For the text-containing cell, return its midpoint in (x, y) coordinate format. 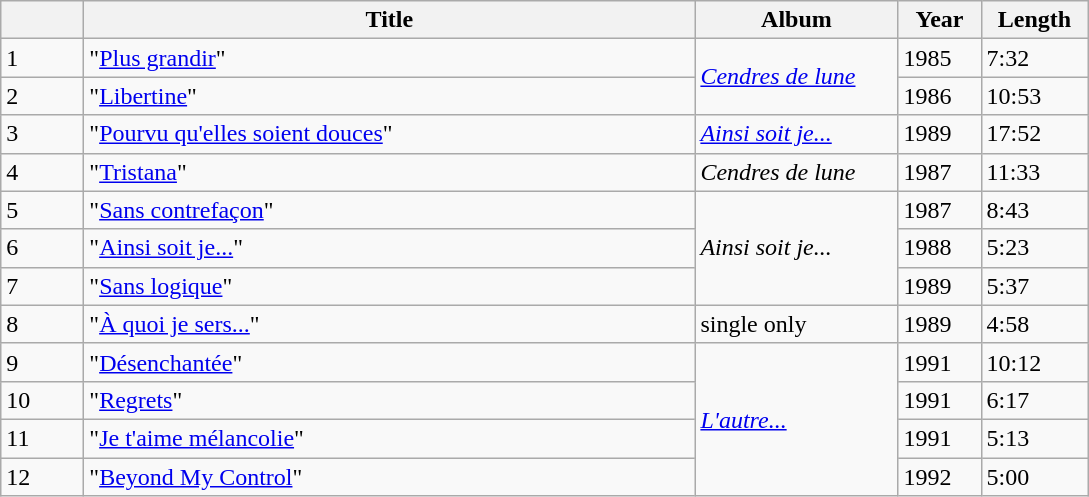
10:53 (1034, 96)
11:33 (1034, 172)
Album (796, 20)
"Regrets" (390, 400)
10:12 (1034, 362)
7 (42, 286)
1988 (940, 248)
L'autre... (796, 419)
9 (42, 362)
12 (42, 477)
8:43 (1034, 210)
5:23 (1034, 248)
7:32 (1034, 58)
"Beyond My Control" (390, 477)
11 (42, 438)
"Plus grandir" (390, 58)
"Désenchantée" (390, 362)
4 (42, 172)
"Pourvu qu'elles soient douces" (390, 134)
1985 (940, 58)
6:17 (1034, 400)
2 (42, 96)
5:00 (1034, 477)
5:13 (1034, 438)
"Libertine" (390, 96)
"Sans logique" (390, 286)
"Ainsi soit je..." (390, 248)
"Je t'aime mélancolie" (390, 438)
Year (940, 20)
single only (796, 324)
17:52 (1034, 134)
"À quoi je sers..." (390, 324)
10 (42, 400)
3 (42, 134)
6 (42, 248)
"Tristana" (390, 172)
1 (42, 58)
5 (42, 210)
1986 (940, 96)
4:58 (1034, 324)
1992 (940, 477)
Title (390, 20)
8 (42, 324)
Length (1034, 20)
"Sans contrefaçon" (390, 210)
5:37 (1034, 286)
